Determine the [x, y] coordinate at the center of the cell enclosing the given text.  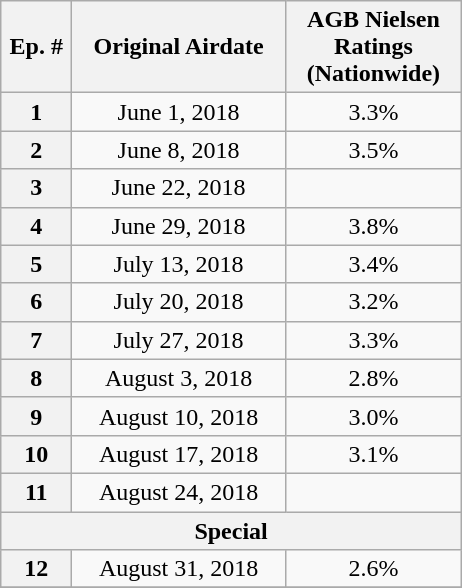
2.8% [373, 378]
3.4% [373, 264]
July 20, 2018 [179, 302]
June 1, 2018 [179, 112]
12 [36, 569]
Special [232, 531]
5 [36, 264]
6 [36, 302]
3.8% [373, 226]
July 27, 2018 [179, 340]
3.2% [373, 302]
1 [36, 112]
8 [36, 378]
August 24, 2018 [179, 492]
3.5% [373, 150]
2 [36, 150]
August 17, 2018 [179, 454]
4 [36, 226]
July 13, 2018 [179, 264]
3.1% [373, 454]
August 10, 2018 [179, 416]
2.6% [373, 569]
7 [36, 340]
11 [36, 492]
June 8, 2018 [179, 150]
June 29, 2018 [179, 226]
Original Airdate [179, 47]
August 3, 2018 [179, 378]
August 31, 2018 [179, 569]
10 [36, 454]
Ep. # [36, 47]
3 [36, 188]
AGB Nielsen Ratings(Nationwide) [373, 47]
3.0% [373, 416]
June 22, 2018 [179, 188]
9 [36, 416]
